Pinpoint the cell where the given text exists, returning its [X, Y] midpoint coordinate. 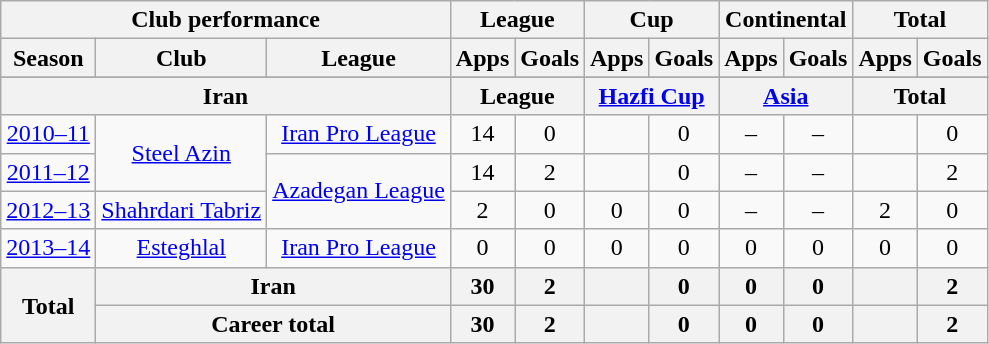
Esteghlal [182, 248]
Continental [786, 20]
2011–12 [48, 172]
Asia [786, 96]
Cup [652, 20]
2012–13 [48, 210]
2010–11 [48, 134]
Club performance [226, 20]
Club [182, 58]
Azadegan League [359, 191]
Hazfi Cup [652, 96]
Season [48, 58]
Steel Azin [182, 153]
Shahrdari Tabriz [182, 210]
2013–14 [48, 248]
Career total [274, 324]
